Scan for the cell matching the given text and deliver its (X, Y) coordinate at center. 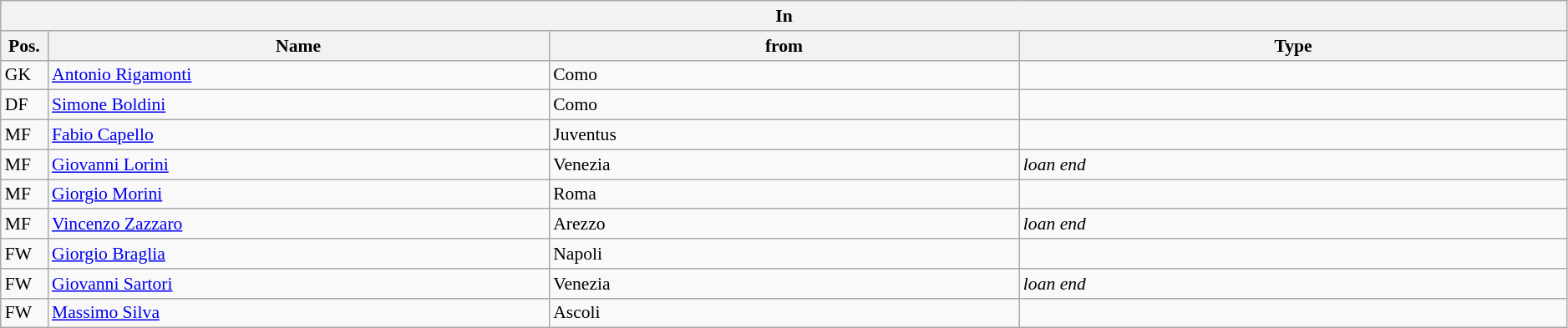
Arezzo (784, 225)
Vincenzo Zazzaro (298, 225)
Name (298, 46)
Giovanni Lorini (298, 164)
Simone Boldini (298, 105)
Type (1293, 46)
Massimo Silva (298, 313)
Fabio Capello (298, 135)
Giovanni Sartori (298, 284)
DF (24, 105)
Juventus (784, 135)
GK (24, 75)
Pos. (24, 46)
Giorgio Morini (298, 194)
Antonio Rigamonti (298, 75)
Roma (784, 194)
Giorgio Braglia (298, 254)
Ascoli (784, 313)
In (784, 16)
from (784, 46)
Napoli (784, 254)
